From the cell containing the given text, extract its center point as (X, Y) coordinate. 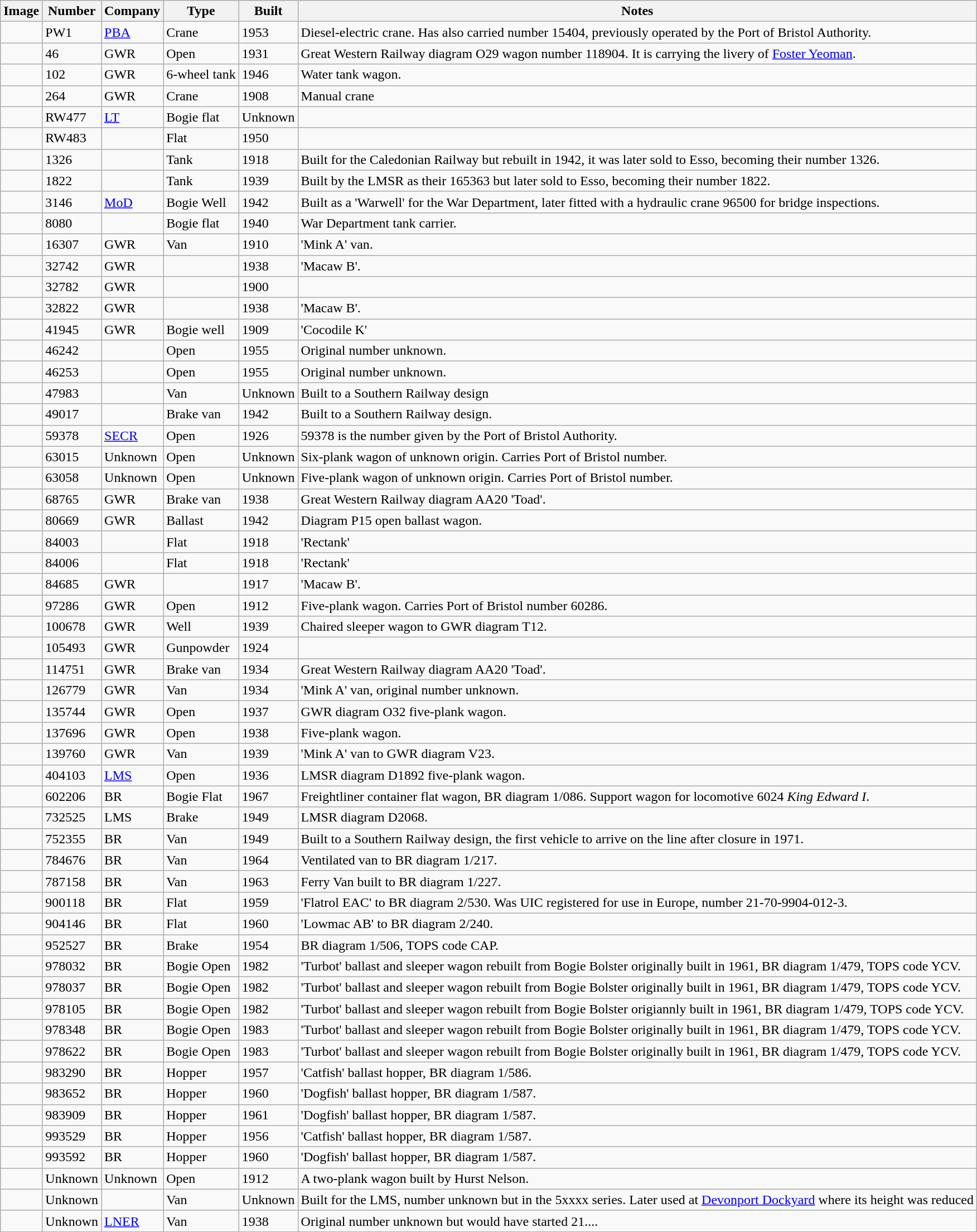
978105 (72, 1009)
Type (201, 11)
32782 (72, 287)
'Cocodile K' (637, 330)
Number (72, 11)
Built as a 'Warwell' for the War Department, later fitted with a hydraulic crane 96500 for bridge inspections. (637, 202)
SECR (133, 436)
3146 (72, 202)
Well (201, 627)
Notes (637, 11)
Bogie well (201, 330)
MoD (133, 202)
Bogie Well (201, 202)
Original number unknown but would have started 21.... (637, 1221)
752355 (72, 839)
8080 (72, 223)
GWR diagram O32 five-plank wagon. (637, 712)
1900 (268, 287)
32742 (72, 266)
102 (72, 75)
602206 (72, 796)
68765 (72, 499)
'Mink A' van. (637, 244)
1946 (268, 75)
1964 (268, 860)
Five-plank wagon. (637, 733)
RW477 (72, 117)
114751 (72, 669)
Built for the Caledonian Railway but rebuilt in 1942, it was later sold to Esso, becoming their number 1326. (637, 160)
1959 (268, 902)
Water tank wagon. (637, 75)
Image (21, 11)
Diagram P15 open ballast wagon. (637, 520)
'Mink A' van to GWR diagram V23. (637, 754)
1953 (268, 32)
32822 (72, 308)
904146 (72, 924)
PW1 (72, 32)
1950 (268, 138)
6-wheel tank (201, 75)
978348 (72, 1030)
'Lowmac AB' to BR diagram 2/240. (637, 924)
Built (268, 11)
983909 (72, 1115)
49017 (72, 414)
Six-plank wagon of unknown origin. Carries Port of Bristol number. (637, 457)
War Department tank carrier. (637, 223)
Five-plank wagon. Carries Port of Bristol number 60286. (637, 605)
RW483 (72, 138)
1917 (268, 584)
Built to a Southern Railway design, the first vehicle to arrive on the line after closure in 1971. (637, 839)
Chaired sleeper wagon to GWR diagram T12. (637, 627)
Five-plank wagon of unknown origin. Carries Port of Bristol number. (637, 478)
100678 (72, 627)
A two-plank wagon built by Hurst Nelson. (637, 1178)
1937 (268, 712)
41945 (72, 330)
732525 (72, 818)
1909 (268, 330)
46242 (72, 351)
264 (72, 96)
46253 (72, 372)
139760 (72, 754)
'Catfish' ballast hopper, BR diagram 1/587. (637, 1136)
Ferry Van built to BR diagram 1/227. (637, 881)
126779 (72, 690)
Manual crane (637, 96)
1926 (268, 436)
Ventilated van to BR diagram 1/217. (637, 860)
1967 (268, 796)
Ballast (201, 520)
1910 (268, 244)
LMSR diagram D2068. (637, 818)
LNER (133, 1221)
Great Western Railway diagram O29 wagon number 118904. It is carrying the livery of Foster Yeoman. (637, 54)
'Catfish' ballast hopper, BR diagram 1/586. (637, 1072)
PBA (133, 32)
1957 (268, 1072)
105493 (72, 648)
978622 (72, 1051)
47983 (72, 393)
97286 (72, 605)
BR diagram 1/506, TOPS code CAP. (637, 945)
Bogie Flat (201, 796)
404103 (72, 775)
Gunpowder (201, 648)
135744 (72, 712)
84685 (72, 584)
1961 (268, 1115)
Built for the LMS, number unknown but in the 5xxxx series. Later used at Devonport Dockyard where its height was reduced (637, 1200)
46 (72, 54)
'Turbot' ballast and sleeper wagon rebuilt from Bogie Bolster origiannly built in 1961, BR diagram 1/479, TOPS code YCV. (637, 1009)
978032 (72, 967)
59378 is the number given by the Port of Bristol Authority. (637, 436)
952527 (72, 945)
784676 (72, 860)
983652 (72, 1094)
LMSR diagram D1892 five-plank wagon. (637, 775)
978037 (72, 988)
1822 (72, 181)
'Flatrol EAC' to BR diagram 2/530. Was UIC registered for use in Europe, number 21-70-9904-012-3. (637, 902)
Built by the LMSR as their 165363 but later sold to Esso, becoming their number 1822. (637, 181)
Company (133, 11)
1936 (268, 775)
84006 (72, 563)
1908 (268, 96)
Diesel-electric crane. Has also carried number 15404, previously operated by the Port of Bristol Authority. (637, 32)
137696 (72, 733)
80669 (72, 520)
Built to a Southern Railway design (637, 393)
1940 (268, 223)
1963 (268, 881)
'Mink A' van, original number unknown. (637, 690)
LT (133, 117)
993592 (72, 1157)
59378 (72, 436)
1924 (268, 648)
1956 (268, 1136)
787158 (72, 881)
63015 (72, 457)
993529 (72, 1136)
1954 (268, 945)
1931 (268, 54)
Freightliner container flat wagon, BR diagram 1/086. Support wagon for locomotive 6024 King Edward I. (637, 796)
63058 (72, 478)
16307 (72, 244)
900118 (72, 902)
1326 (72, 160)
Built to a Southern Railway design. (637, 414)
983290 (72, 1072)
84003 (72, 542)
